Output the [x, y] coordinate of the center of the cell containing the given text.  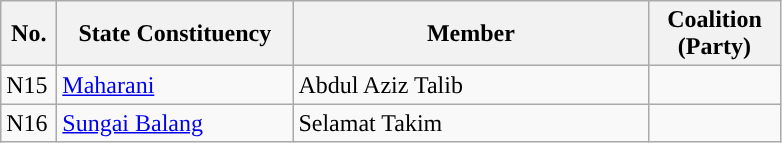
No. [29, 34]
N15 [29, 85]
Sungai Balang [175, 123]
Abdul Aziz Talib [471, 85]
Coalition (Party) [714, 34]
Maharani [175, 85]
N16 [29, 123]
State Constituency [175, 34]
Member [471, 34]
Selamat Takim [471, 123]
